Output the [x, y] coordinate of the center of the cell containing the given text.  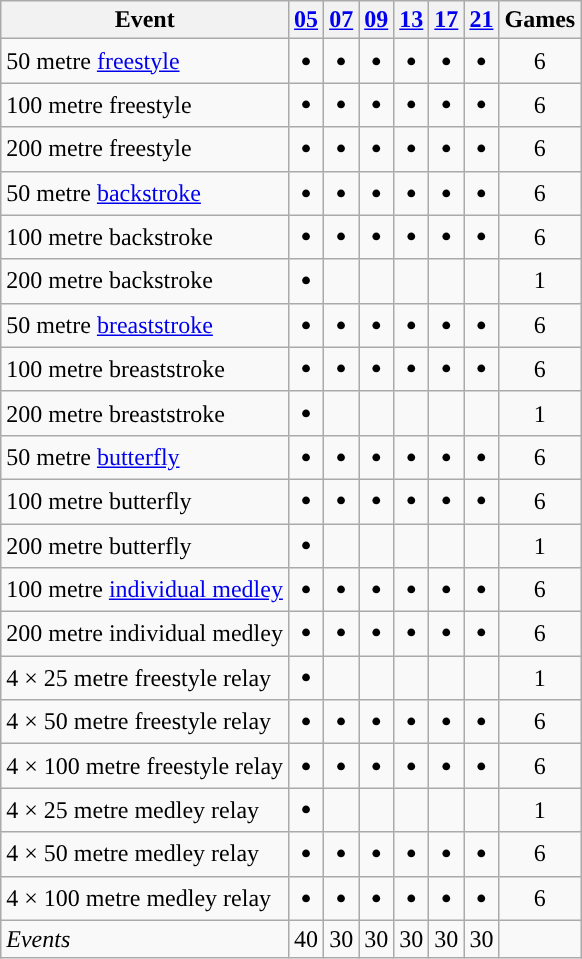
4 × 25 metre freestyle relay [145, 678]
100 metre butterfly [145, 501]
200 metre breaststroke [145, 413]
40 [306, 939]
100 metre breaststroke [145, 369]
200 metre backstroke [145, 281]
4 × 100 metre medley relay [145, 898]
Event [145, 20]
07 [342, 20]
4 × 100 metre freestyle relay [145, 766]
100 metre freestyle [145, 105]
Events [145, 939]
200 metre butterfly [145, 546]
100 metre individual medley [145, 590]
50 metre backstroke [145, 193]
17 [446, 20]
05 [306, 20]
09 [376, 20]
13 [412, 20]
4 × 25 metre medley relay [145, 810]
Games [540, 20]
200 metre individual medley [145, 634]
200 metre freestyle [145, 149]
50 metre butterfly [145, 457]
50 metre freestyle [145, 61]
21 [482, 20]
4 × 50 metre medley relay [145, 854]
4 × 50 metre freestyle relay [145, 722]
50 metre breaststroke [145, 325]
100 metre backstroke [145, 237]
